Search for the cell housing the specified text and yield its [x, y] center coordinate. 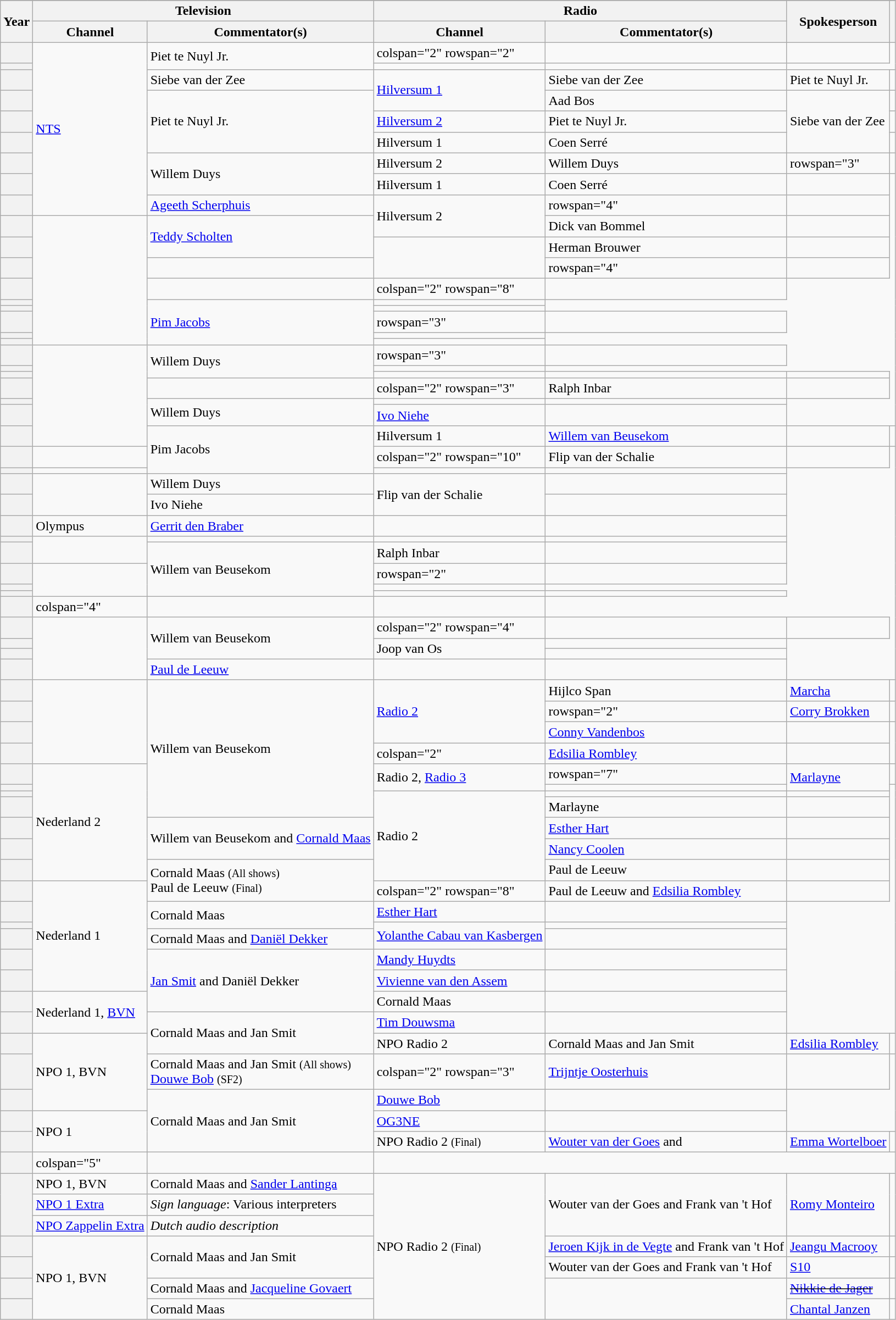
Vivienne van den Assem [459, 980]
Jeroen Kijk in de Vegte and Frank van 't Hof [666, 1246]
colspan="2" rowspan="10" [459, 457]
Jeangu Macrooy [838, 1246]
colspan="2" rowspan="4" [459, 628]
Olympus [90, 526]
Jan Smit and Daniël Dekker [260, 980]
Cornald Maas and Jacqueline Govaert [260, 1288]
Aad Bos [666, 101]
Nancy Coolen [666, 849]
Gerrit den Braber [260, 526]
Joop van Os [459, 648]
Douwe Bob [459, 1100]
Nederland 2 [90, 822]
Ageeth Scherphuis [260, 205]
Romy Monteiro [838, 1205]
Emma Wortelboer [838, 1142]
Cornald Maas and Sander Lantinga [260, 1184]
Dick van Bommel [666, 226]
Radio [580, 11]
colspan="2" [459, 753]
OG3NE [459, 1121]
NTS [90, 129]
Dutch audio description [260, 1225]
Marcha [838, 690]
Yolanthe Cabau van Kasbergen [459, 935]
S10 [838, 1267]
Nederland 1, BVN [90, 1012]
rowspan="7" [666, 774]
Year [16, 21]
NPO Zappelin Extra [90, 1225]
Corry Brokken [838, 711]
NPO 1 [90, 1132]
Cornald Maas and Daniël Dekker [260, 939]
colspan="5" [90, 1163]
colspan="4" [90, 607]
Sign language: Various interpreters [260, 1205]
Chantal Janzen [838, 1309]
colspan="2" rowspan="2" [459, 53]
Willem van Beusekom and Cornald Maas [260, 839]
Herman Brouwer [666, 247]
Conny Vandenbos [666, 732]
Wouter van der Goes and [666, 1142]
Teddy Scholten [260, 236]
Mandy Huydts [459, 960]
NPO 1 Extra [90, 1205]
Tim Douwsma [459, 1022]
Spokesperson [838, 21]
Radio 2, Radio 3 [459, 777]
Trijntje Oosterhuis [666, 1072]
NPO Radio 2 [459, 1044]
Nederland 1 [90, 935]
Hijlco Span [666, 690]
Paul de Leeuw and Edsilia Rombley [666, 891]
Television [203, 11]
Nikkie de Jager [838, 1288]
Cornald Maas and Jan Smit (All shows) Douwe Bob (SF2) [260, 1072]
Cornald Maas (All shows) Paul de Leeuw (Final) [260, 880]
